Extract the (x, y) coordinate from the center of the cell holding the provided text.  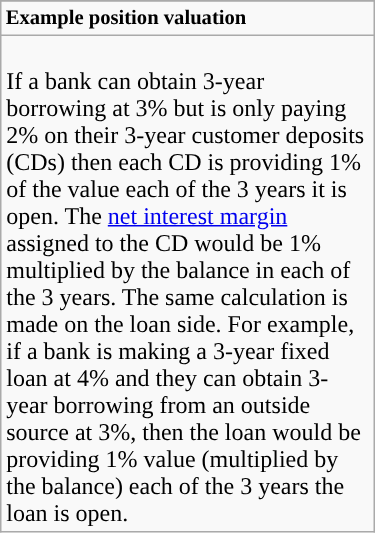
Example position valuation (188, 18)
